Locate the cell with the specified text and output its [x, y] center coordinate. 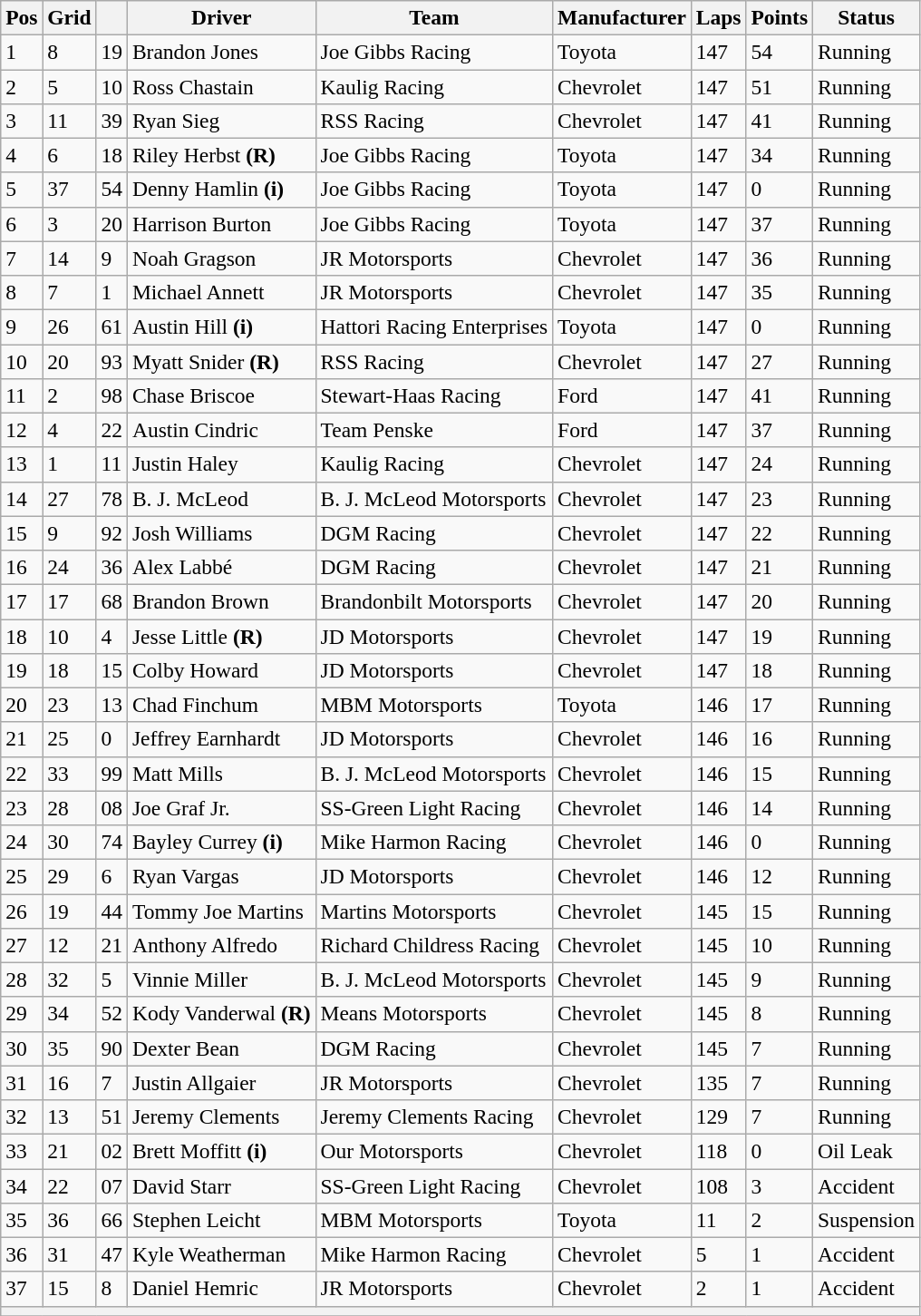
Ross Chastain [221, 86]
Martins Motorsports [434, 911]
Brett Moffitt (i) [221, 1151]
Austin Hill (i) [221, 327]
98 [111, 395]
Brandonbilt Motorsports [434, 601]
129 [718, 1116]
92 [111, 533]
David Starr [221, 1185]
Josh Williams [221, 533]
99 [111, 774]
Our Motorsports [434, 1151]
08 [111, 808]
Harrison Burton [221, 224]
135 [718, 1083]
Team [434, 17]
Justin Allgaier [221, 1083]
Kyle Weatherman [221, 1254]
Stephen Leicht [221, 1220]
Anthony Alfredo [221, 945]
Jesse Little (R) [221, 636]
Jeremy Clements Racing [434, 1116]
Points [780, 17]
78 [111, 499]
Means Motorsports [434, 1014]
Myatt Snider (R) [221, 361]
118 [718, 1151]
Kody Vanderwal (R) [221, 1014]
Pos [22, 17]
Oil Leak [867, 1151]
Dexter Bean [221, 1048]
Alex Labbé [221, 567]
Joe Graf Jr. [221, 808]
Chad Finchum [221, 705]
93 [111, 361]
Richard Childress Racing [434, 945]
Denny Hamlin (i) [221, 190]
02 [111, 1151]
Grid [69, 17]
Status [867, 17]
Manufacturer [622, 17]
Hattori Racing Enterprises [434, 327]
90 [111, 1048]
Colby Howard [221, 670]
52 [111, 1014]
Jeremy Clements [221, 1116]
47 [111, 1254]
Ryan Sieg [221, 121]
Austin Cindric [221, 430]
61 [111, 327]
74 [111, 842]
Suspension [867, 1220]
39 [111, 121]
Brandon Brown [221, 601]
Riley Herbst (R) [221, 155]
Bayley Currey (i) [221, 842]
Team Penske [434, 430]
Vinnie Miller [221, 980]
Noah Gragson [221, 258]
44 [111, 911]
Matt Mills [221, 774]
Ryan Vargas [221, 876]
B. J. McLeod [221, 499]
Brandon Jones [221, 52]
Tommy Joe Martins [221, 911]
108 [718, 1185]
07 [111, 1185]
Michael Annett [221, 292]
Stewart-Haas Racing [434, 395]
Laps [718, 17]
Chase Briscoe [221, 395]
Driver [221, 17]
68 [111, 601]
Jeffrey Earnhardt [221, 739]
Daniel Hemric [221, 1289]
66 [111, 1220]
Justin Haley [221, 464]
